Search for the cell housing the specified text and yield its (x, y) center coordinate. 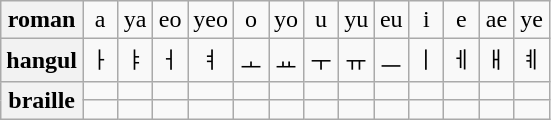
hangul (42, 60)
eu (392, 20)
ya (136, 20)
o (250, 20)
e (462, 20)
ㅕ (211, 60)
ㅖ (532, 60)
u (322, 20)
ㅣ (426, 60)
ㅑ (136, 60)
ye (532, 20)
ㅓ (170, 60)
ㅔ (462, 60)
ㅛ (286, 60)
ae (496, 20)
ㅏ (100, 60)
ㅠ (356, 60)
i (426, 20)
roman (42, 20)
braille (42, 100)
ㅡ (392, 60)
ㅗ (250, 60)
ㅐ (496, 60)
yo (286, 20)
yeo (211, 20)
yu (356, 20)
eo (170, 20)
ㅜ (322, 60)
a (100, 20)
